For the text-containing cell, return its midpoint in [X, Y] coordinate format. 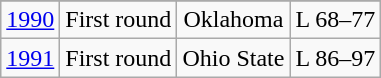
L 86–97 [336, 58]
Ohio State [234, 58]
1991 [30, 58]
1990 [30, 20]
Oklahoma [234, 20]
L 68–77 [336, 20]
